Return the [x, y] coordinate for the center point of the cell that contains the specified text.  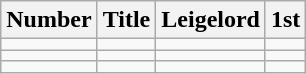
Number [49, 20]
Title [126, 20]
Leigelord [211, 20]
1st [285, 20]
